Locate the cell with the specified text and output its [x, y] center coordinate. 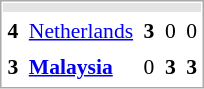
4 [13, 31]
Malaysia [80, 67]
Netherlands [80, 31]
